Scan for the cell matching the given text and deliver its [x, y] coordinate at center. 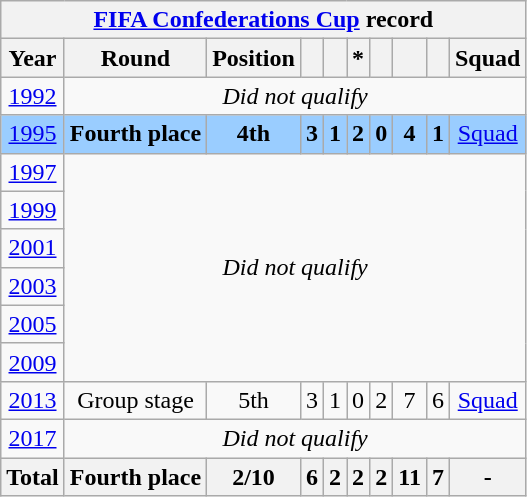
Round [135, 58]
- [487, 477]
4th [254, 134]
Total [33, 477]
5th [254, 400]
2005 [33, 324]
1999 [33, 210]
2001 [33, 248]
2/10 [254, 477]
Year [33, 58]
Group stage [135, 400]
Position [254, 58]
11 [410, 477]
1997 [33, 172]
* [358, 58]
4 [410, 134]
2013 [33, 400]
2017 [33, 438]
1995 [33, 134]
1992 [33, 96]
2003 [33, 286]
2009 [33, 362]
FIFA Confederations Cup record [264, 20]
